Return the (x, y) coordinate for the center point of the cell that contains the specified text.  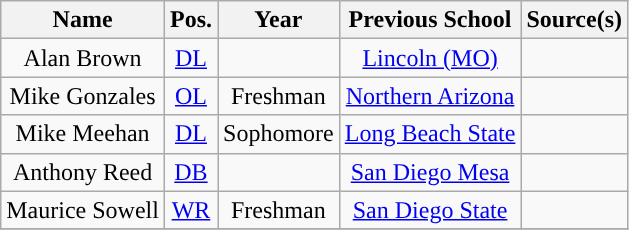
Source(s) (574, 20)
San Diego Mesa (430, 172)
Maurice Sowell (83, 210)
Anthony Reed (83, 172)
Alan Brown (83, 58)
Name (83, 20)
Long Beach State (430, 134)
Previous School (430, 20)
DB (190, 172)
Year (279, 20)
OL (190, 96)
Pos. (190, 20)
WR (190, 210)
Mike Meehan (83, 134)
Northern Arizona (430, 96)
Mike Gonzales (83, 96)
San Diego State (430, 210)
Lincoln (MO) (430, 58)
Sophomore (279, 134)
